Return [X, Y] of the center of cell containing provided text 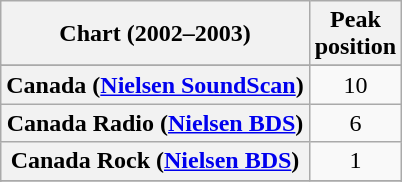
Canada Radio (Nielsen BDS) [155, 123]
Peakposition [355, 34]
6 [355, 123]
Canada Rock (Nielsen BDS) [155, 161]
10 [355, 85]
Canada (Nielsen SoundScan) [155, 85]
1 [355, 161]
Chart (2002–2003) [155, 34]
